Output the [x, y] coordinate of the center of the cell containing the given text.  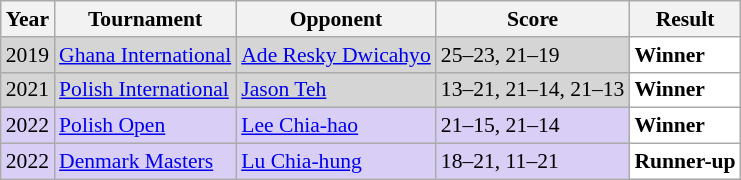
Polish Open [145, 126]
13–21, 21–14, 21–13 [533, 90]
18–21, 11–21 [533, 162]
Ade Resky Dwicahyo [336, 55]
25–23, 21–19 [533, 55]
Polish International [145, 90]
2019 [28, 55]
Year [28, 19]
Ghana International [145, 55]
Score [533, 19]
21–15, 21–14 [533, 126]
2021 [28, 90]
Tournament [145, 19]
Jason Teh [336, 90]
Lu Chia-hung [336, 162]
Result [684, 19]
Opponent [336, 19]
Lee Chia-hao [336, 126]
Runner-up [684, 162]
Denmark Masters [145, 162]
